Output the [X, Y] coordinate of the center of the cell containing the given text.  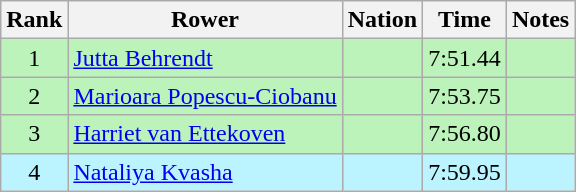
Time [465, 20]
Rank [34, 20]
2 [34, 96]
Marioara Popescu-Ciobanu [205, 96]
Nation [382, 20]
7:53.75 [465, 96]
4 [34, 172]
Notes [540, 20]
7:59.95 [465, 172]
Nataliya Kvasha [205, 172]
Jutta Behrendt [205, 58]
Rower [205, 20]
Harriet van Ettekoven [205, 134]
7:51.44 [465, 58]
7:56.80 [465, 134]
1 [34, 58]
3 [34, 134]
